Find where the given text appears and provide that cell's center as (X, Y) coordinate. 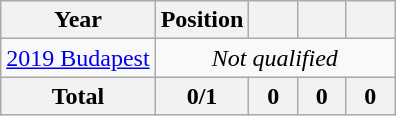
Not qualified (274, 58)
Year (78, 20)
0/1 (202, 96)
Total (78, 96)
Position (202, 20)
2019 Budapest (78, 58)
